Pinpoint the cell where the given text exists, returning its (X, Y) midpoint coordinate. 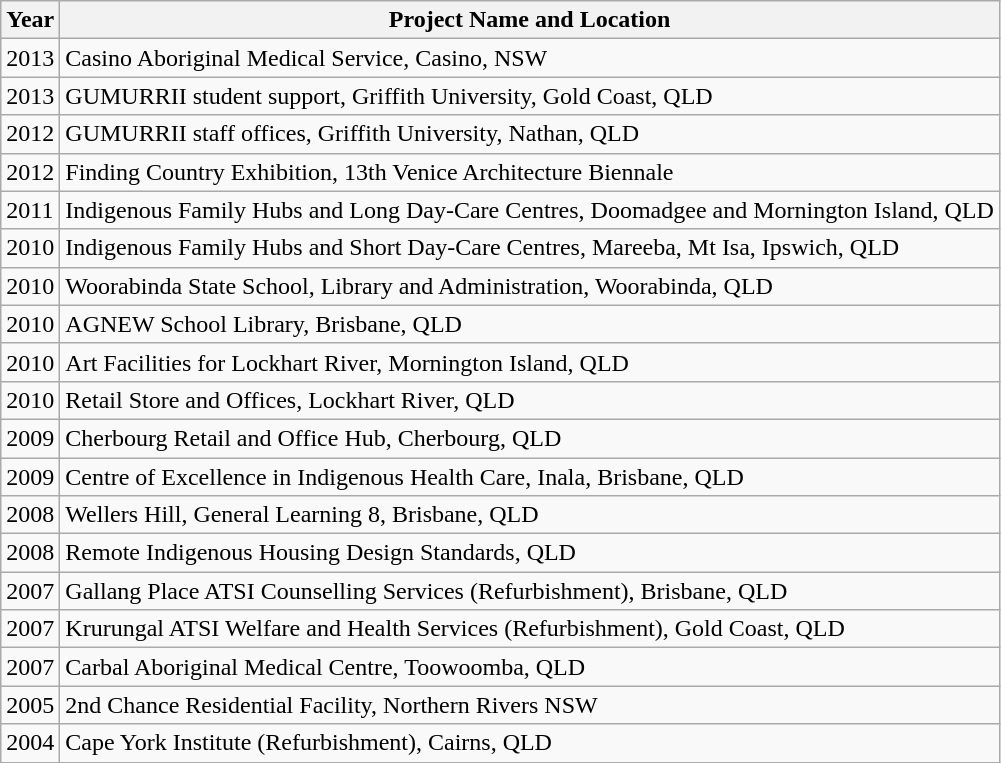
GUMURRII staff offices, Griffith University, Nathan, QLD (530, 134)
2005 (30, 705)
Cherbourg Retail and Office Hub, Cherbourg, QLD (530, 438)
Wellers Hill, General Learning 8, Brisbane, QLD (530, 515)
Finding Country Exhibition, 13th Venice Architecture Biennale (530, 172)
Retail Store and Offices, Lockhart River, QLD (530, 400)
Woorabinda State School, Library and Administration, Woorabinda, QLD (530, 286)
AGNEW School Library, Brisbane, QLD (530, 324)
Year (30, 20)
Cape York Institute (Refurbishment), Cairns, QLD (530, 743)
Gallang Place ATSI Counselling Services (Refurbishment), Brisbane, QLD (530, 591)
2011 (30, 210)
Indigenous Family Hubs and Long Day-Care Centres, Doomadgee and Mornington Island, QLD (530, 210)
2004 (30, 743)
Centre of Excellence in Indigenous Health Care, Inala, Brisbane, QLD (530, 477)
Remote Indigenous Housing Design Standards, QLD (530, 553)
2nd Chance Residential Facility, Northern Rivers NSW (530, 705)
Casino Aboriginal Medical Service, Casino, NSW (530, 58)
Carbal Aboriginal Medical Centre, Toowoomba, QLD (530, 667)
Project Name and Location (530, 20)
Indigenous Family Hubs and Short Day-Care Centres, Mareeba, Mt Isa, Ipswich, QLD (530, 248)
Krurungal ATSI Welfare and Health Services (Refurbishment), Gold Coast, QLD (530, 629)
Art Facilities for Lockhart River, Mornington Island, QLD (530, 362)
GUMURRII student support, Griffith University, Gold Coast, QLD (530, 96)
